Return the (x, y) coordinate for the center point of the cell that contains the specified text.  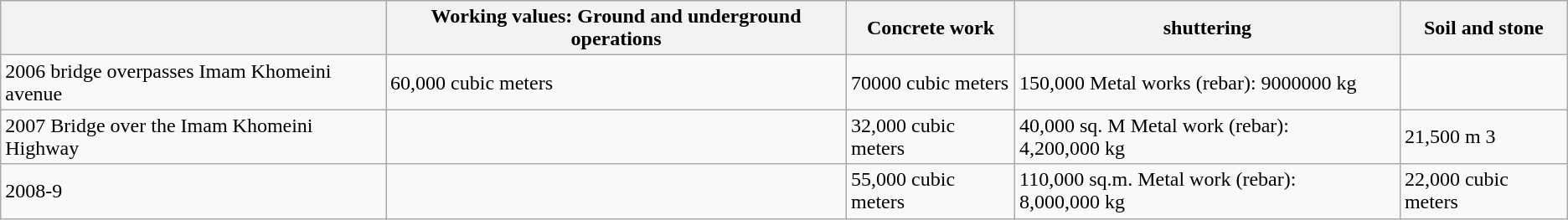
70000 cubic meters (931, 82)
110,000 sq.m. Metal work (rebar): 8,000,000 kg (1207, 191)
2006 bridge overpasses Imam Khomeini avenue (193, 82)
Working values: Ground and underground operations (616, 28)
Concrete work (931, 28)
2008-9 (193, 191)
60,000 cubic meters (616, 82)
55,000 cubic meters (931, 191)
150,000 Metal works (rebar): 9000000 kg (1207, 82)
Soil and stone (1483, 28)
40,000 sq. M Metal work (rebar): 4,200,000 kg (1207, 137)
21,500 m 3 (1483, 137)
22,000 cubic meters (1483, 191)
shuttering (1207, 28)
2007 Bridge over the Imam Khomeini Highway (193, 137)
32,000 cubic meters (931, 137)
